Provide the (x, y) coordinate of the cell's center where the given text is located.  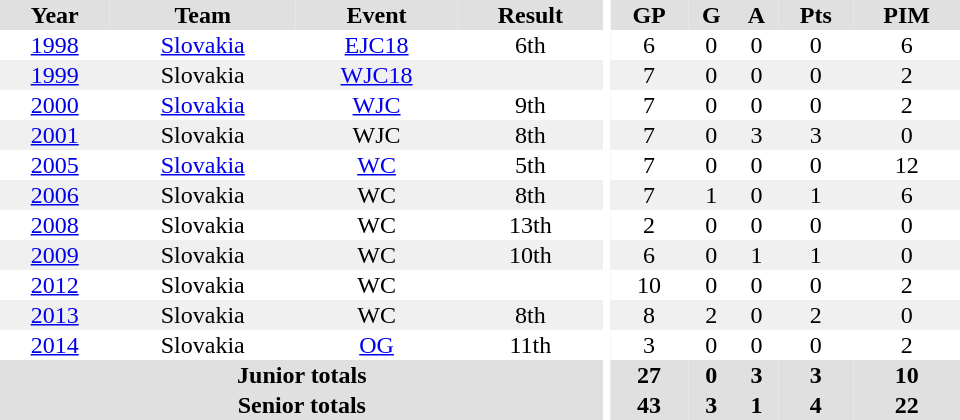
PIM (906, 15)
2014 (54, 345)
OG (376, 345)
EJC18 (376, 45)
2005 (54, 165)
A (757, 15)
2013 (54, 315)
Pts (816, 15)
6th (530, 45)
43 (649, 405)
2006 (54, 195)
1999 (54, 75)
Result (530, 15)
2001 (54, 135)
10th (530, 255)
5th (530, 165)
2012 (54, 285)
WJC18 (376, 75)
4 (816, 405)
8 (649, 315)
13th (530, 225)
1998 (54, 45)
11th (530, 345)
2000 (54, 105)
2009 (54, 255)
Year (54, 15)
Junior totals (302, 375)
27 (649, 375)
Event (376, 15)
22 (906, 405)
Team (202, 15)
Senior totals (302, 405)
GP (649, 15)
2008 (54, 225)
G (712, 15)
12 (906, 165)
9th (530, 105)
